Output the [x, y] coordinate of the center of the cell containing the given text.  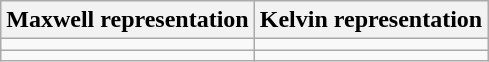
Kelvin representation [371, 20]
Maxwell representation [128, 20]
